Detect which cell encompasses the target text, then output its (X, Y) center coordinate. 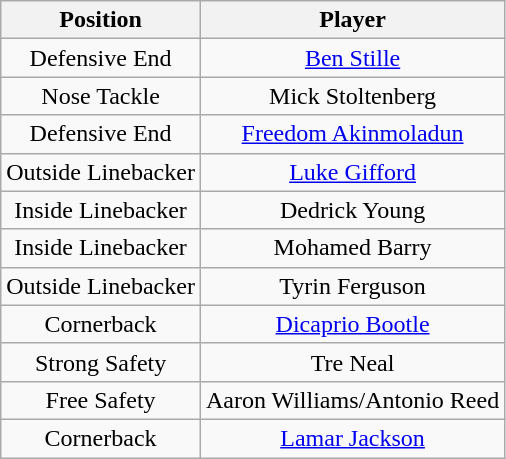
Freedom Akinmoladun (352, 134)
Tyrin Ferguson (352, 286)
Nose Tackle (101, 96)
Lamar Jackson (352, 438)
Mick Stoltenberg (352, 96)
Free Safety (101, 400)
Dicaprio Bootle (352, 324)
Dedrick Young (352, 210)
Position (101, 20)
Luke Gifford (352, 172)
Aaron Williams/Antonio Reed (352, 400)
Strong Safety (101, 362)
Tre Neal (352, 362)
Player (352, 20)
Mohamed Barry (352, 248)
Ben Stille (352, 58)
